For the text-containing cell, return its midpoint in [X, Y] coordinate format. 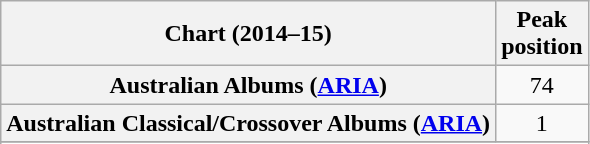
Chart (2014–15) [248, 34]
Australian Albums (ARIA) [248, 85]
1 [542, 123]
74 [542, 85]
Peakposition [542, 34]
Australian Classical/Crossover Albums (ARIA) [248, 123]
